Scan for the cell matching the given text and deliver its [X, Y] coordinate at center. 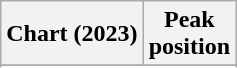
Peakposition [189, 34]
Chart (2023) [72, 34]
